Extract the (x, y) coordinate from the center of the cell holding the provided text.  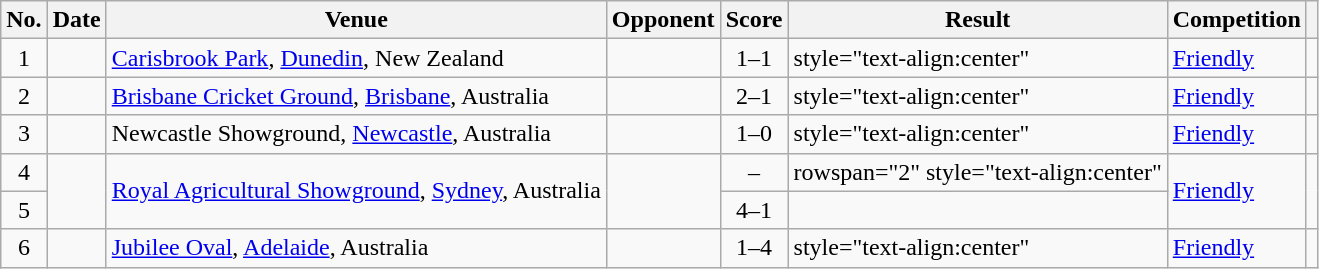
– (754, 172)
Royal Agricultural Showground, Sydney, Australia (356, 191)
1–0 (754, 134)
5 (24, 210)
Result (978, 20)
1–4 (754, 248)
4–1 (754, 210)
1 (24, 58)
Score (754, 20)
3 (24, 134)
rowspan="2" style="text-align:center" (978, 172)
Competition (1236, 20)
Date (76, 20)
2–1 (754, 96)
1–1 (754, 58)
Carisbrook Park, Dunedin, New Zealand (356, 58)
Newcastle Showground, Newcastle, Australia (356, 134)
Jubilee Oval, Adelaide, Australia (356, 248)
No. (24, 20)
Brisbane Cricket Ground, Brisbane, Australia (356, 96)
2 (24, 96)
6 (24, 248)
4 (24, 172)
Opponent (663, 20)
Venue (356, 20)
